Determine the [x, y] coordinate at the center of the cell enclosing the given text.  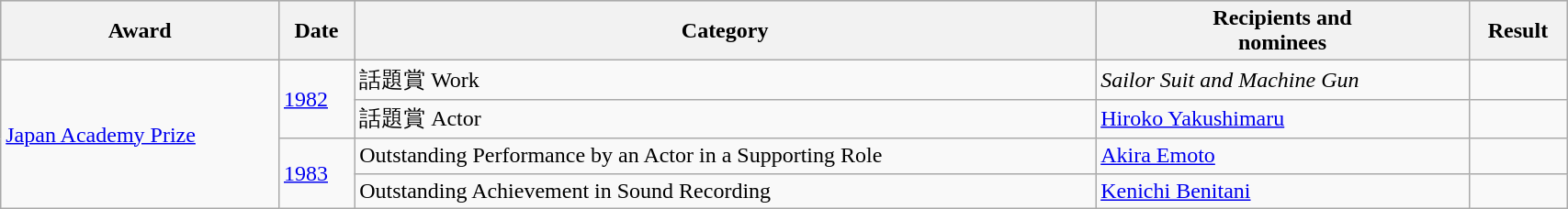
Sailor Suit and Machine Gun [1282, 81]
Akira Emoto [1282, 156]
Japan Academy Prize [140, 134]
Outstanding Achievement in Sound Recording [726, 191]
Date [316, 31]
Hiroko Yakushimaru [1282, 119]
Kenichi Benitani [1282, 191]
1982 [316, 99]
Result [1517, 31]
話題賞 Work [726, 81]
Outstanding Performance by an Actor in a Supporting Role [726, 156]
1983 [316, 173]
Award [140, 31]
Category [726, 31]
話題賞 Actor [726, 119]
Recipients and nominees [1282, 31]
